From the cell containing the given text, extract its center point as (X, Y) coordinate. 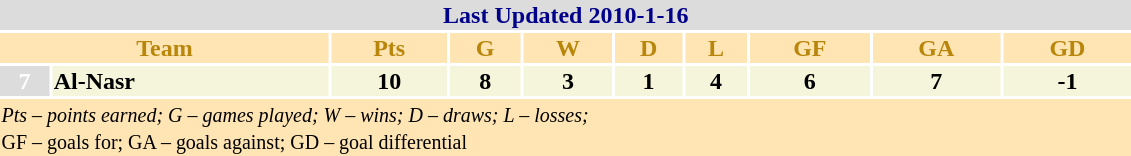
W (568, 48)
L (716, 48)
10 (390, 81)
-1 (1067, 81)
GF (810, 48)
8 (486, 81)
6 (810, 81)
4 (716, 81)
GD (1067, 48)
G (486, 48)
Pts (390, 48)
GA (936, 48)
Team (164, 48)
D (648, 48)
1 (648, 81)
3 (568, 81)
Al-Nasr (190, 81)
